Locate the cell with the specified text and output its [x, y] center coordinate. 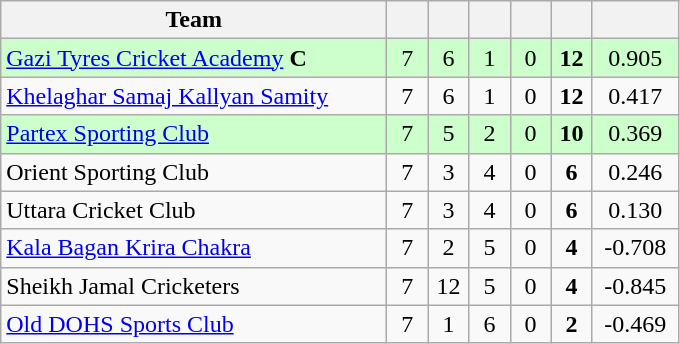
Kala Bagan Krira Chakra [194, 248]
0.417 [635, 96]
-0.708 [635, 248]
Sheikh Jamal Cricketers [194, 286]
Uttara Cricket Club [194, 210]
-0.469 [635, 324]
Old DOHS Sports Club [194, 324]
0.246 [635, 172]
Khelaghar Samaj Kallyan Samity [194, 96]
10 [572, 134]
0.130 [635, 210]
Team [194, 20]
0.369 [635, 134]
Orient Sporting Club [194, 172]
-0.845 [635, 286]
Partex Sporting Club [194, 134]
0.905 [635, 58]
Gazi Tyres Cricket Academy C [194, 58]
